Locate the cell with the specified text and output its (x, y) center coordinate. 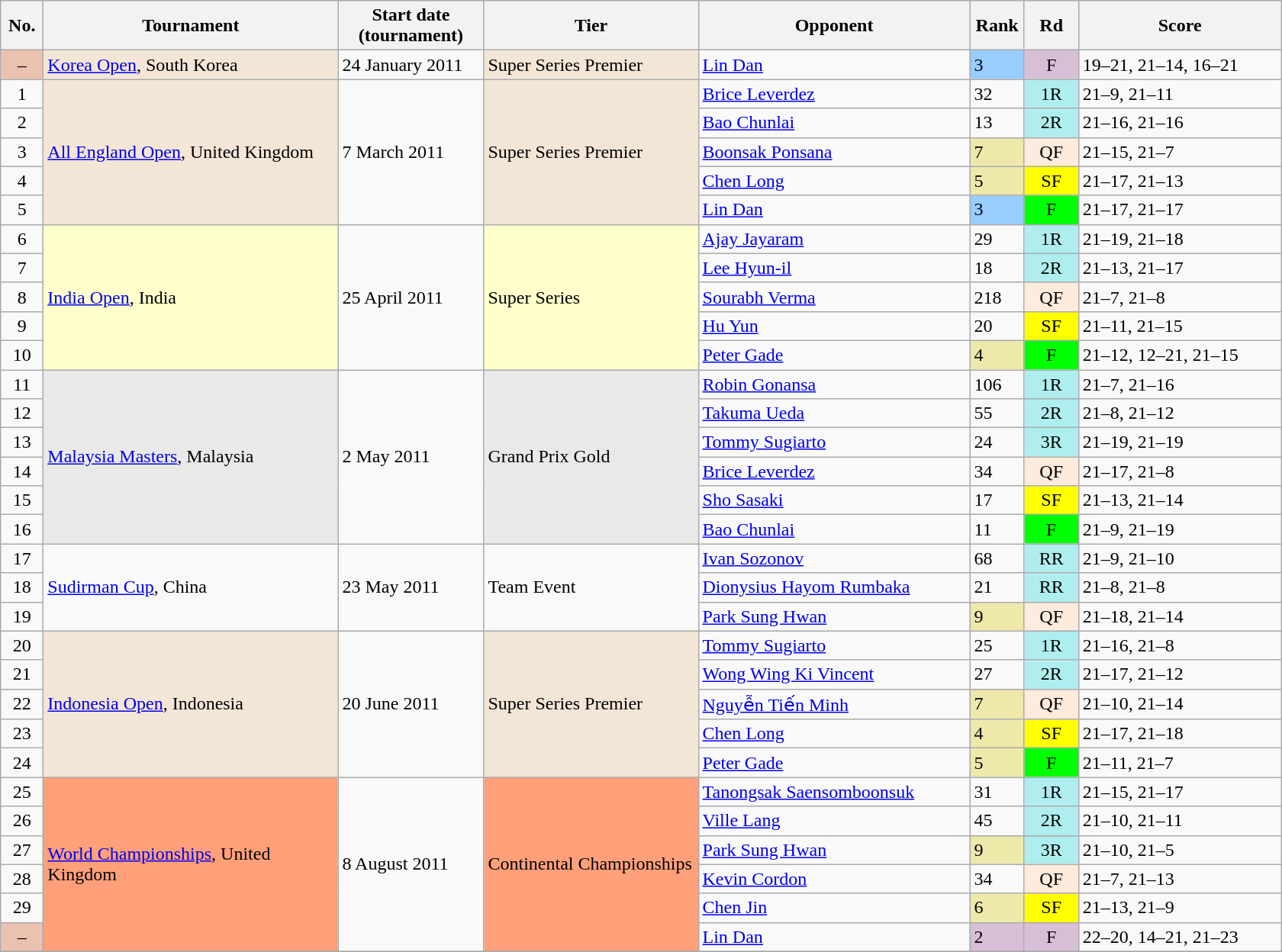
45 (997, 821)
Indonesia Open, Indonesia (191, 704)
21–10, 21–5 (1180, 850)
Korea Open, South Korea (191, 65)
Score (1180, 26)
21–10, 21–11 (1180, 821)
23 May 2011 (411, 587)
22 (22, 704)
68 (997, 558)
21–7, 21–13 (1180, 879)
55 (997, 413)
15 (22, 500)
Hu Yun (834, 326)
21–17, 21–18 (1180, 734)
Malaysia Masters, Malaysia (191, 456)
Sho Sasaki (834, 500)
21–13, 21–14 (1180, 500)
21–9, 21–10 (1180, 558)
21–17, 21–12 (1180, 674)
Super Series (591, 297)
Grand Prix Gold (591, 456)
Rank (997, 26)
19 (22, 616)
21–15, 21–17 (1180, 792)
21–16, 21–16 (1180, 123)
Robin Gonansa (834, 384)
21–8, 21–8 (1180, 587)
1 (22, 94)
21–9, 21–11 (1180, 94)
India Open, India (191, 297)
106 (997, 384)
21–10, 21–14 (1180, 704)
23 (22, 734)
Chen Jin (834, 908)
21–8, 21–12 (1180, 413)
Lee Hyun-il (834, 268)
All England Open, United Kingdom (191, 152)
7 March 2011 (411, 152)
8 August 2011 (411, 864)
32 (997, 94)
21–17, 21–13 (1180, 181)
21–15, 21–7 (1180, 152)
21–11, 21–15 (1180, 326)
21–17, 21–8 (1180, 471)
218 (997, 297)
Tournament (191, 26)
28 (22, 879)
Nguyễn Tiến Minh (834, 704)
21–19, 21–18 (1180, 239)
10 (22, 355)
Continental Championships (591, 864)
Opponent (834, 26)
Ivan Sozonov (834, 558)
Takuma Ueda (834, 413)
21–17, 21–17 (1180, 210)
Sourabh Verma (834, 297)
12 (22, 413)
Boonsak Ponsana (834, 152)
Sudirman Cup, China (191, 587)
Tanongsak Saensomboonsuk (834, 792)
31 (997, 792)
21–13, 21–17 (1180, 268)
21–12, 12–21, 21–15 (1180, 355)
2 May 2011 (411, 456)
21–18, 21–14 (1180, 616)
Team Event (591, 587)
Kevin Cordon (834, 879)
25 April 2011 (411, 297)
21–7, 21–8 (1180, 297)
Ajay Jayaram (834, 239)
22–20, 14–21, 21–23 (1180, 937)
Rd (1052, 26)
Ville Lang (834, 821)
Dionysius Hayom Rumbaka (834, 587)
19–21, 21–14, 16–21 (1180, 65)
Tier (591, 26)
Wong Wing Ki Vincent (834, 674)
21–19, 21–19 (1180, 442)
24 January 2011 (411, 65)
21–9, 21–19 (1180, 529)
26 (22, 821)
20 June 2011 (411, 704)
No. (22, 26)
21–13, 21–9 (1180, 908)
16 (22, 529)
21–7, 21–16 (1180, 384)
8 (22, 297)
21–11, 21–7 (1180, 763)
21–16, 21–8 (1180, 645)
Start date(tournament) (411, 26)
14 (22, 471)
World Championships, United Kingdom (191, 864)
